Scan for the cell matching the given text and deliver its (X, Y) coordinate at center. 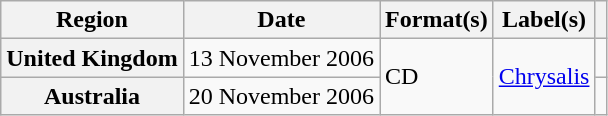
Australia (92, 96)
Date (281, 20)
Region (92, 20)
United Kingdom (92, 58)
CD (437, 77)
20 November 2006 (281, 96)
Chrysalis (544, 77)
Format(s) (437, 20)
13 November 2006 (281, 58)
Label(s) (544, 20)
